For the text-containing cell, return its midpoint in [x, y] coordinate format. 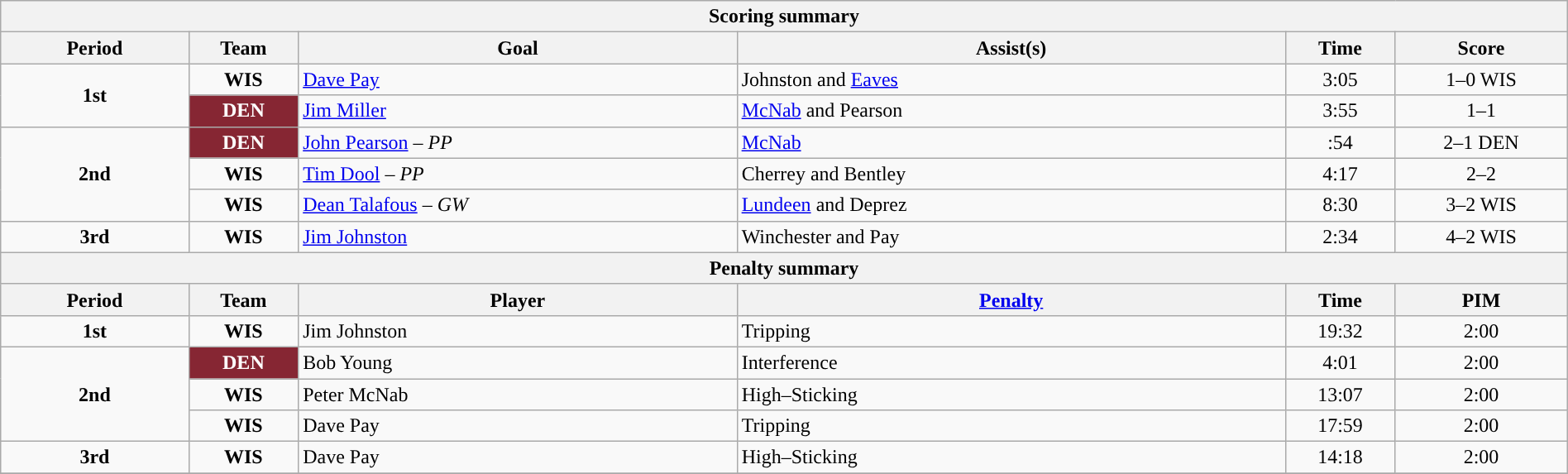
Penalty summary [784, 268]
:54 [1340, 142]
3–2 WIS [1481, 205]
Scoring summary [784, 17]
3:05 [1340, 79]
John Pearson – PP [518, 142]
Lundeen and Deprez [1011, 205]
McNab [1011, 142]
17:59 [1340, 426]
4:01 [1340, 362]
Player [518, 299]
Score [1481, 48]
Cherrey and Bentley [1011, 174]
1–0 WIS [1481, 79]
Winchester and Pay [1011, 237]
2:34 [1340, 237]
Tim Dool – PP [518, 174]
Penalty [1011, 299]
Jim Miller [518, 111]
Johnston and Eaves [1011, 79]
Peter McNab [518, 395]
4–2 WIS [1481, 237]
14:18 [1340, 457]
4:17 [1340, 174]
Assist(s) [1011, 48]
2–2 [1481, 174]
Dean Talafous – GW [518, 205]
1–1 [1481, 111]
13:07 [1340, 395]
Goal [518, 48]
8:30 [1340, 205]
3:55 [1340, 111]
Bob Young [518, 362]
McNab and Pearson [1011, 111]
PIM [1481, 299]
Interference [1011, 362]
19:32 [1340, 331]
2–1 DEN [1481, 142]
